Output the (x, y) coordinate of the center of the cell containing the given text.  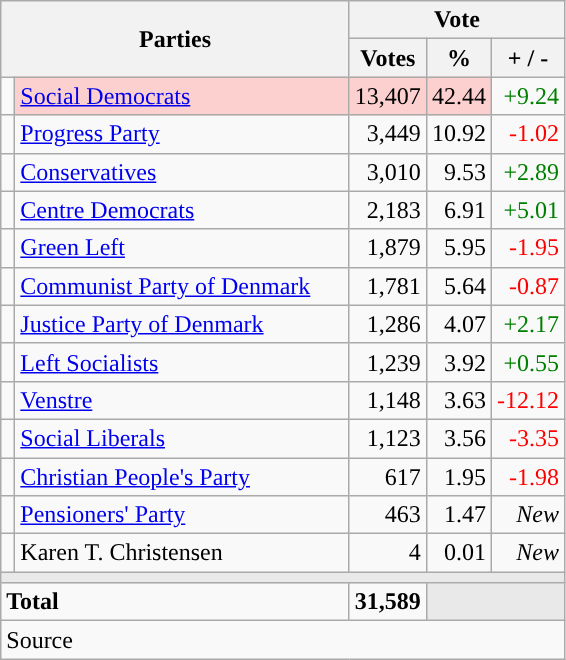
4 (388, 553)
Green Left (182, 248)
Social Democrats (182, 96)
13,407 (388, 96)
Votes (388, 58)
10.92 (458, 134)
+5.01 (528, 210)
Christian People's Party (182, 477)
2,183 (388, 210)
+ / - (528, 58)
3.56 (458, 438)
3.63 (458, 400)
0.01 (458, 553)
5.95 (458, 248)
4.07 (458, 324)
1,239 (388, 362)
1,781 (388, 286)
617 (388, 477)
-3.35 (528, 438)
Social Liberals (182, 438)
1.95 (458, 477)
31,589 (388, 602)
-12.12 (528, 400)
Communist Party of Denmark (182, 286)
1,879 (388, 248)
Justice Party of Denmark (182, 324)
1,148 (388, 400)
-1.95 (528, 248)
3.92 (458, 362)
Venstre (182, 400)
Pensioners' Party (182, 515)
% (458, 58)
Parties (176, 39)
Conservatives (182, 172)
Progress Party (182, 134)
9.53 (458, 172)
Total (176, 602)
Left Socialists (182, 362)
1,286 (388, 324)
+9.24 (528, 96)
+2.17 (528, 324)
+0.55 (528, 362)
3,449 (388, 134)
Vote (456, 20)
-1.98 (528, 477)
3,010 (388, 172)
Karen T. Christensen (182, 553)
6.91 (458, 210)
Source (283, 640)
463 (388, 515)
1,123 (388, 438)
1.47 (458, 515)
42.44 (458, 96)
+2.89 (528, 172)
5.64 (458, 286)
-1.02 (528, 134)
Centre Democrats (182, 210)
-0.87 (528, 286)
